Search for the cell housing the specified text and yield its [X, Y] center coordinate. 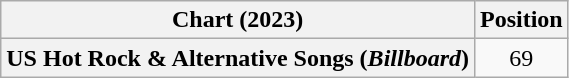
Position [521, 20]
US Hot Rock & Alternative Songs (Billboard) [238, 58]
69 [521, 58]
Chart (2023) [238, 20]
